Pinpoint the cell where the given text exists, returning its (X, Y) midpoint coordinate. 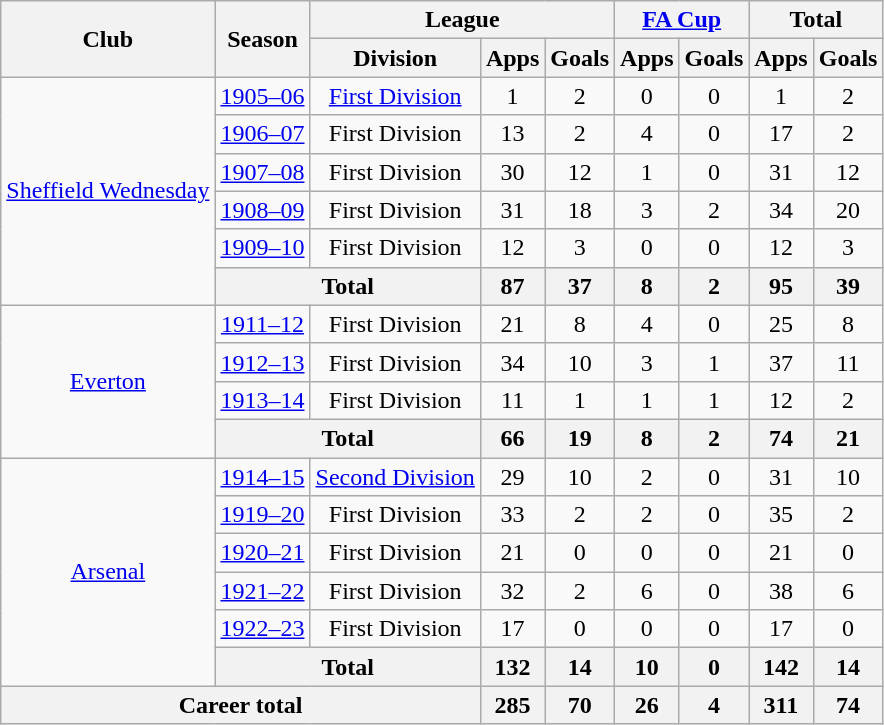
132 (512, 667)
1914–15 (262, 477)
1920–21 (262, 553)
35 (781, 515)
29 (512, 477)
Club (108, 39)
Everton (108, 381)
13 (512, 134)
Second Division (395, 477)
70 (580, 705)
1907–08 (262, 172)
Division (395, 58)
25 (781, 324)
Sheffield Wednesday (108, 191)
38 (781, 591)
1905–06 (262, 96)
39 (848, 286)
87 (512, 286)
1908–09 (262, 210)
1906–07 (262, 134)
18 (580, 210)
Career total (241, 705)
1909–10 (262, 248)
19 (580, 438)
Arsenal (108, 572)
311 (781, 705)
95 (781, 286)
1921–22 (262, 591)
1922–23 (262, 629)
1913–14 (262, 400)
League (462, 20)
66 (512, 438)
26 (647, 705)
20 (848, 210)
142 (781, 667)
1911–12 (262, 324)
1919–20 (262, 515)
285 (512, 705)
30 (512, 172)
1912–13 (262, 362)
Season (262, 39)
FA Cup (682, 20)
33 (512, 515)
32 (512, 591)
